For the text-containing cell, return its midpoint in [X, Y] coordinate format. 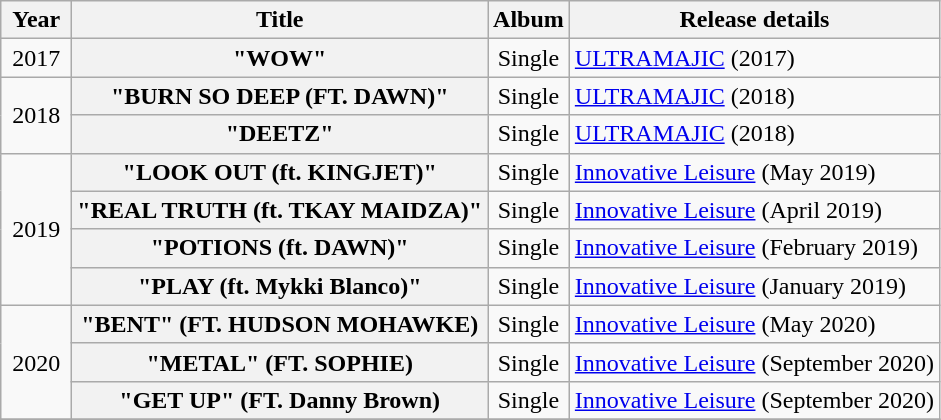
"METAL" (FT. SOPHIE) [280, 362]
Innovative Leisure (January 2019) [754, 286]
2017 [36, 58]
Innovative Leisure (May 2020) [754, 324]
"REAL TRUTH (ft. TKAY MAIDZA)" [280, 210]
"LOOK OUT (ft. KINGJET)" [280, 172]
Album [529, 20]
"GET UP" (FT. Danny Brown) [280, 400]
ULTRAMAJIC (2017) [754, 58]
Release details [754, 20]
"BURN SO DEEP (FT. DAWN)" [280, 96]
Innovative Leisure (May 2019) [754, 172]
"POTIONS (ft. DAWN)" [280, 248]
Year [36, 20]
2020 [36, 362]
2018 [36, 115]
"PLAY (ft. Mykki Blanco)" [280, 286]
Innovative Leisure (February 2019) [754, 248]
2019 [36, 229]
Title [280, 20]
Innovative Leisure (April 2019) [754, 210]
"WOW" [280, 58]
"BENT" (FT. HUDSON MOHAWKE) [280, 324]
"DEETZ" [280, 134]
